Detect which cell encompasses the target text, then output its (x, y) center coordinate. 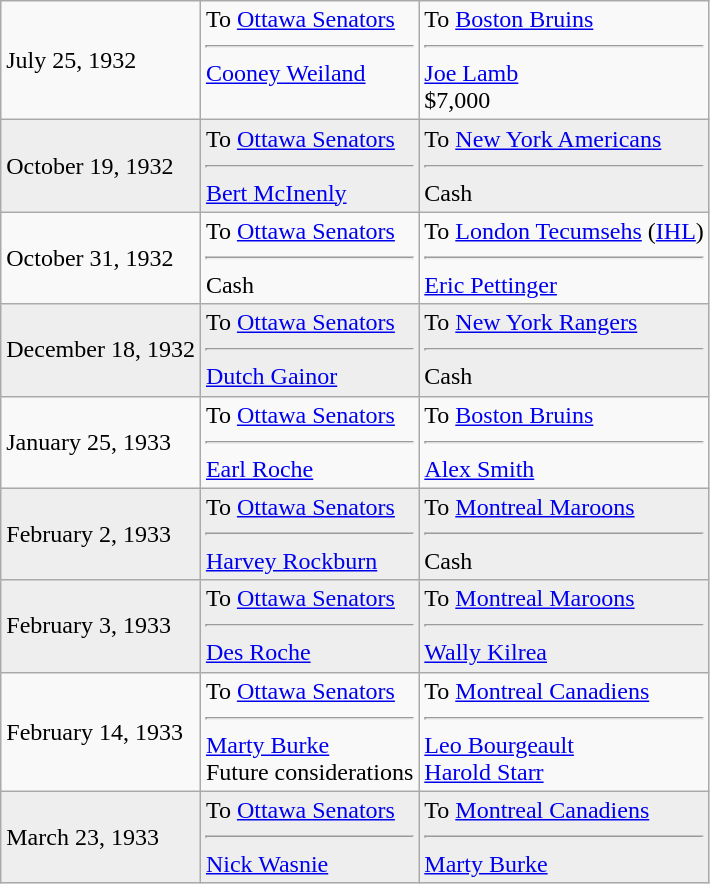
To Montreal CanadiensLeo BourgeaultHarold Starr (564, 732)
To Ottawa SenatorsBert McInenly (309, 166)
February 3, 1933 (101, 626)
To Ottawa SenatorsEarl Roche (309, 442)
July 25, 1932 (101, 60)
To Ottawa SenatorsCash (309, 258)
To Ottawa SenatorsDes Roche (309, 626)
January 25, 1933 (101, 442)
February 14, 1933 (101, 732)
October 31, 1932 (101, 258)
To Boston BruinsJoe Lamb $7,000 (564, 60)
To Ottawa SenatorsDutch Gainor (309, 350)
October 19, 1932 (101, 166)
To Montreal MaroonsWally Kilrea (564, 626)
To Montreal MaroonsCash (564, 534)
February 2, 1933 (101, 534)
To Ottawa SenatorsMarty BurkeFuture considerations (309, 732)
To London Tecumsehs (IHL)Eric Pettinger (564, 258)
December 18, 1932 (101, 350)
To Montreal CanadiensMarty Burke (564, 837)
To Ottawa SenatorsCooney Weiland (309, 60)
To Ottawa SenatorsHarvey Rockburn (309, 534)
To New York RangersCash (564, 350)
March 23, 1933 (101, 837)
To Ottawa SenatorsNick Wasnie (309, 837)
To New York AmericansCash (564, 166)
To Boston BruinsAlex Smith (564, 442)
